From the cell containing the given text, extract its center point as (X, Y) coordinate. 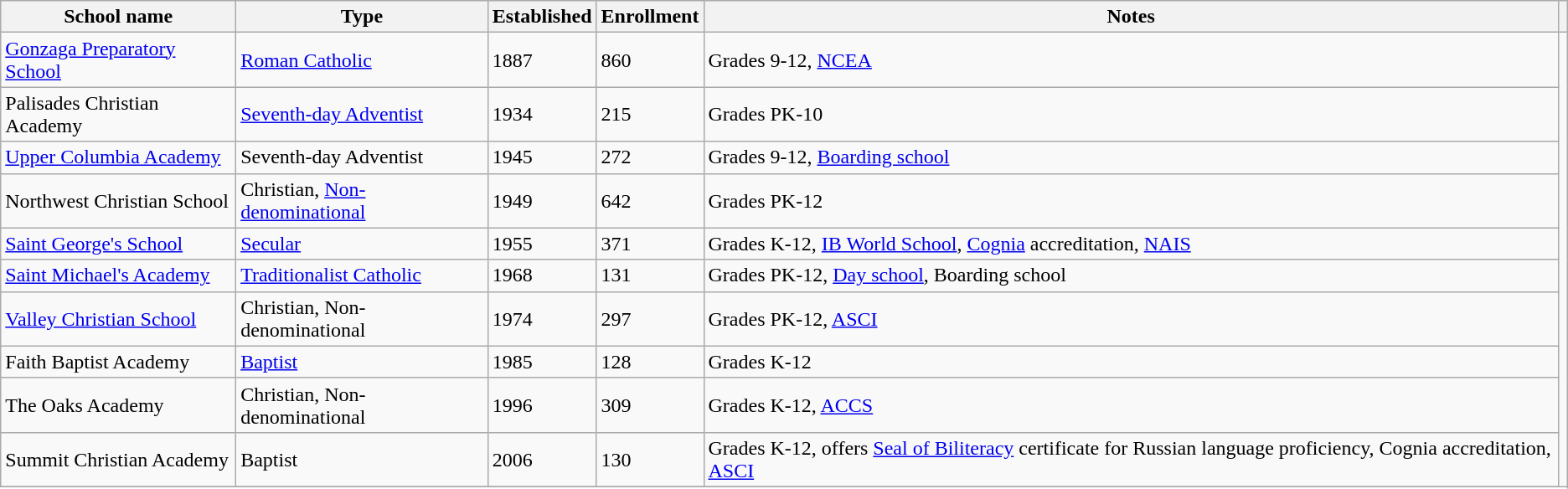
Faith Baptist Academy (119, 362)
2006 (542, 459)
Grades PK-12, Day school, Boarding school (1131, 275)
1974 (542, 318)
1949 (542, 201)
215 (650, 114)
128 (650, 362)
Enrollment (650, 17)
Grades K-12, ACCS (1131, 405)
Grades 9-12, NCEA (1131, 60)
Saint Michael's Academy (119, 275)
1934 (542, 114)
309 (650, 405)
1955 (542, 244)
131 (650, 275)
School name (119, 17)
Grades PK-10 (1131, 114)
1945 (542, 157)
Grades PK-12 (1131, 201)
Grades 9-12, Boarding school (1131, 157)
Northwest Christian School (119, 201)
642 (650, 201)
Valley Christian School (119, 318)
Traditionalist Catholic (362, 275)
Grades K-12 (1131, 362)
Secular (362, 244)
272 (650, 157)
Grades PK-12, ASCI (1131, 318)
Saint George's School (119, 244)
371 (650, 244)
Roman Catholic (362, 60)
Summit Christian Academy (119, 459)
1968 (542, 275)
The Oaks Academy (119, 405)
1985 (542, 362)
130 (650, 459)
Established (542, 17)
Notes (1131, 17)
Upper Columbia Academy (119, 157)
297 (650, 318)
Grades K-12, IB World School, Cognia accreditation, NAIS (1131, 244)
1887 (542, 60)
860 (650, 60)
Gonzaga Preparatory School (119, 60)
Palisades Christian Academy (119, 114)
Grades K-12, offers Seal of Biliteracy certificate for Russian language proficiency, Cognia accreditation, ASCI (1131, 459)
1996 (542, 405)
Type (362, 17)
